Provide the (x, y) coordinate of the cell's center where the given text is located.  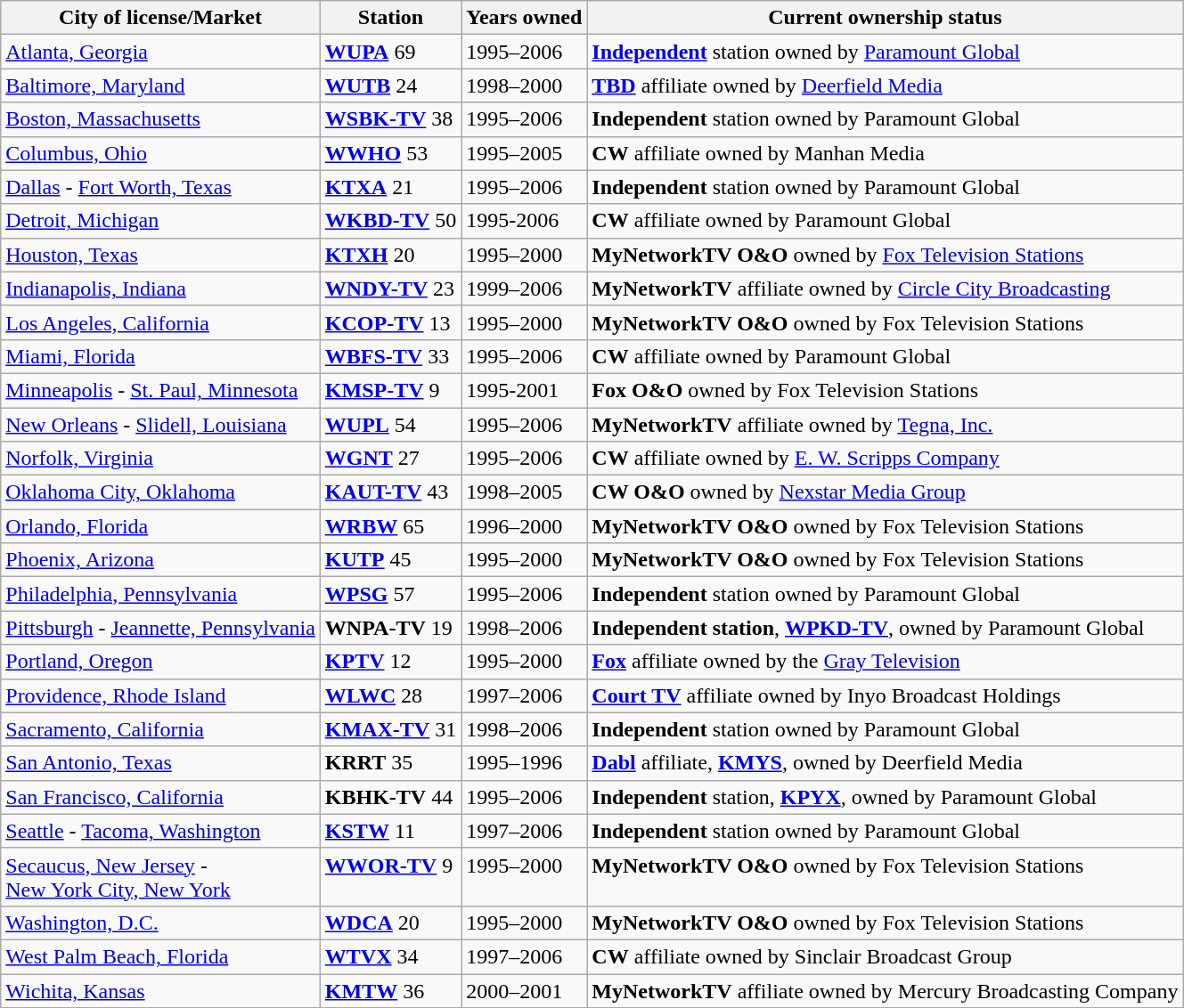
Station (390, 18)
Seattle - Tacoma, Washington (160, 831)
Secaucus, New Jersey - New York City, New York (160, 876)
West Palm Beach, Florida (160, 956)
Independent station, KPYX, owned by Paramount Global (886, 797)
Independent station, WPKD-TV, owned by Paramount Global (886, 628)
1996–2000 (524, 526)
KMSP-TV 9 (390, 390)
Dabl affiliate, KMYS, owned by Deerfield Media (886, 763)
WPSG 57 (390, 594)
MyNetworkTV affiliate owned by Circle City Broadcasting (886, 289)
Detroit, Michigan (160, 221)
1995-2006 (524, 221)
1995-2001 (524, 390)
Phoenix, Arizona (160, 560)
1995–1996 (524, 763)
Baltimore, Maryland (160, 85)
City of license/Market (160, 18)
Dallas - Fort Worth, Texas (160, 187)
WBFS-TV 33 (390, 356)
WDCA 20 (390, 923)
Current ownership status (886, 18)
MyNetworkTV affiliate owned by Tegna, Inc. (886, 425)
Orlando, Florida (160, 526)
KTXH 20 (390, 255)
Norfolk, Virginia (160, 459)
Houston, Texas (160, 255)
KSTW 11 (390, 831)
Sacramento, California (160, 729)
CW affiliate owned by Sinclair Broadcast Group (886, 956)
Pittsburgh - Jeannette, Pennsylvania (160, 628)
2000–2001 (524, 991)
KAUT-TV 43 (390, 492)
Minneapolis - St. Paul, Minnesota (160, 390)
1998–2000 (524, 85)
WRBW 65 (390, 526)
Fox O&O owned by Fox Television Stations (886, 390)
WKBD-TV 50 (390, 221)
KTXA 21 (390, 187)
KPTV 12 (390, 662)
WNDY-TV 23 (390, 289)
Miami, Florida (160, 356)
WWHO 53 (390, 153)
WLWC 28 (390, 695)
Court TV affiliate owned by Inyo Broadcast Holdings (886, 695)
Fox affiliate owned by the Gray Television (886, 662)
1998–2005 (524, 492)
WWOR-TV 9 (390, 876)
WTVX 34 (390, 956)
KUTP 45 (390, 560)
KMAX-TV 31 (390, 729)
San Antonio, Texas (160, 763)
WUTB 24 (390, 85)
CW affiliate owned by Manhan Media (886, 153)
1999–2006 (524, 289)
CW affiliate owned by E. W. Scripps Company (886, 459)
Los Angeles, California (160, 322)
Washington, D.C. (160, 923)
KCOP-TV 13 (390, 322)
CW O&O owned by Nexstar Media Group (886, 492)
WUPL 54 (390, 425)
Philadelphia, Pennsylvania (160, 594)
Years owned (524, 18)
MyNetworkTV affiliate owned by Mercury Broadcasting Company (886, 991)
Providence, Rhode Island (160, 695)
Indianapolis, Indiana (160, 289)
Atlanta, Georgia (160, 52)
WSBK-TV 38 (390, 119)
New Orleans - Slidell, Louisiana (160, 425)
KBHK-TV 44 (390, 797)
WUPA 69 (390, 52)
WNPA-TV 19 (390, 628)
Oklahoma City, Oklahoma (160, 492)
Wichita, Kansas (160, 991)
WGNT 27 (390, 459)
San Francisco, California (160, 797)
Columbus, Ohio (160, 153)
KMTW 36 (390, 991)
1995–2005 (524, 153)
TBD affiliate owned by Deerfield Media (886, 85)
Boston, Massachusetts (160, 119)
KRRT 35 (390, 763)
Portland, Oregon (160, 662)
